For the text-containing cell, return its midpoint in [x, y] coordinate format. 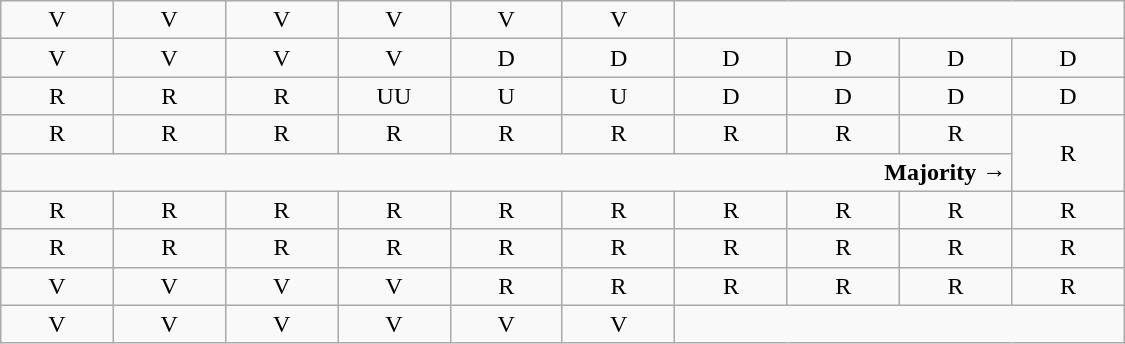
Majority → [506, 172]
UU [394, 96]
